Return [X, Y] of the center of cell containing provided text 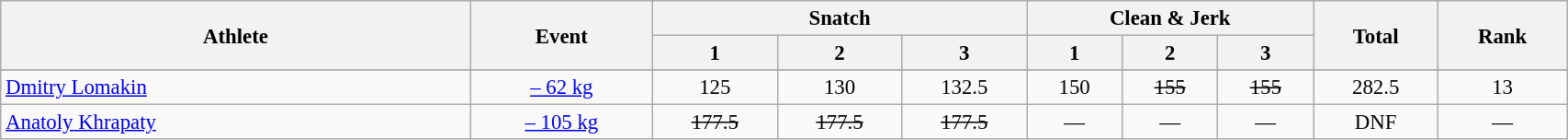
– 62 kg [561, 87]
Dmitry Lomakin [235, 87]
Anatoly Khrapaty [235, 122]
132.5 [964, 87]
DNF [1376, 122]
150 [1075, 87]
130 [840, 87]
282.5 [1376, 87]
Rank [1503, 35]
125 [715, 87]
Athlete [235, 35]
– 105 kg [561, 122]
Clean & Jerk [1170, 18]
Snatch [840, 18]
Event [561, 35]
Total [1376, 35]
13 [1503, 87]
